Scan for the cell matching the given text and deliver its [x, y] coordinate at center. 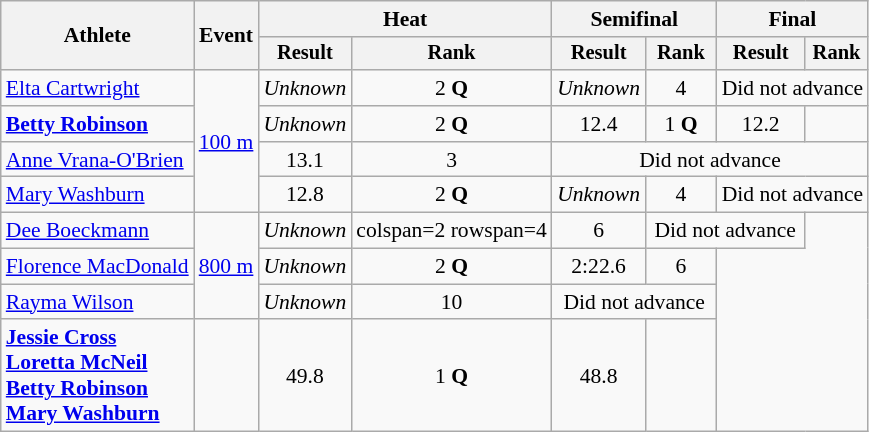
Rayma Wilson [98, 302]
13.1 [304, 160]
12.8 [304, 195]
800 m [226, 266]
3 [452, 160]
100 m [226, 141]
10 [452, 302]
48.8 [599, 376]
2:22.6 [599, 267]
Semifinal [634, 19]
Athlete [98, 36]
Heat [404, 19]
Jessie CrossLoretta McNeilBetty RobinsonMary Washburn [98, 376]
Event [226, 36]
12.4 [599, 124]
colspan=2 rowspan=4 [452, 231]
Final [793, 19]
Anne Vrana-O'Brien [98, 160]
Mary Washburn [98, 195]
Betty Robinson [98, 124]
Elta Cartwright [98, 88]
Florence MacDonald [98, 267]
49.8 [304, 376]
Dee Boeckmann [98, 231]
12.2 [761, 124]
